Locate the cell with the specified text and output its [X, Y] center coordinate. 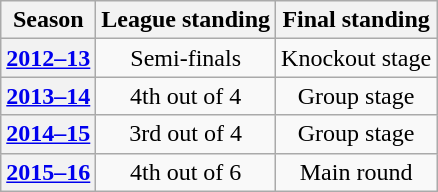
Semi-finals [186, 58]
League standing [186, 20]
Final standing [356, 20]
3rd out of 4 [186, 134]
2014–15 [48, 134]
Main round [356, 172]
4th out of 6 [186, 172]
Knockout stage [356, 58]
2012–13 [48, 58]
2015–16 [48, 172]
Season [48, 20]
4th out of 4 [186, 96]
2013–14 [48, 96]
